Return the (x, y) coordinate for the center point of the cell that contains the specified text.  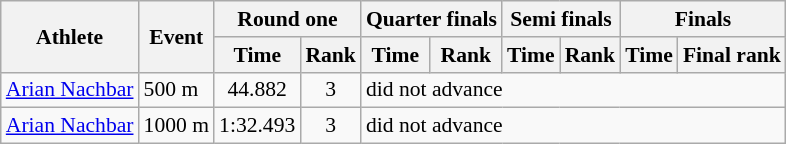
500 m (176, 90)
44.882 (257, 90)
Finals (703, 19)
Round one (288, 19)
Event (176, 36)
Athlete (70, 36)
Final rank (732, 55)
Quarter finals (432, 19)
Semi finals (561, 19)
1000 m (176, 126)
1:32.493 (257, 126)
